Return [X, Y] of the center of cell containing provided text 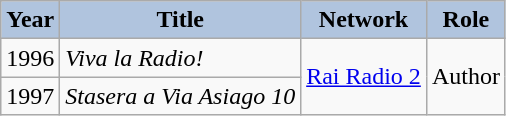
Author [466, 77]
Rai Radio 2 [364, 77]
Year [30, 20]
Title [180, 20]
Role [466, 20]
1996 [30, 58]
1997 [30, 96]
Network [364, 20]
Viva la Radio! [180, 58]
Stasera a Via Asiago 10 [180, 96]
